From the cell containing the given text, extract its center point as [x, y] coordinate. 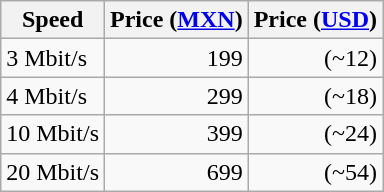
(~24) [315, 134]
Speed [53, 20]
(~12) [315, 58]
20 Mbit/s [53, 172]
(~18) [315, 96]
199 [177, 58]
10 Mbit/s [53, 134]
(~54) [315, 172]
Price (MXN) [177, 20]
699 [177, 172]
399 [177, 134]
299 [177, 96]
Price (USD) [315, 20]
3 Mbit/s [53, 58]
4 Mbit/s [53, 96]
